Determine the [x, y] coordinate at the center of the cell enclosing the given text.  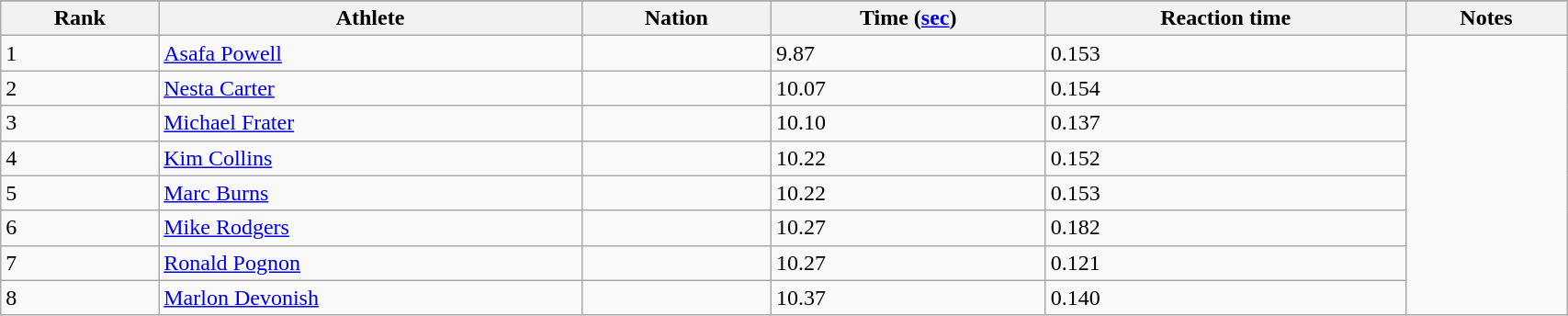
8 [80, 298]
Asafa Powell [371, 53]
0.140 [1225, 298]
4 [80, 158]
1 [80, 53]
Rank [80, 18]
Notes [1486, 18]
10.37 [908, 298]
Time (sec) [908, 18]
Nation [676, 18]
Reaction time [1225, 18]
0.154 [1225, 88]
Nesta Carter [371, 88]
Michael Frater [371, 123]
3 [80, 123]
Marc Burns [371, 193]
7 [80, 263]
Ronald Pognon [371, 263]
10.07 [908, 88]
0.121 [1225, 263]
2 [80, 88]
0.182 [1225, 228]
6 [80, 228]
10.10 [908, 123]
5 [80, 193]
Marlon Devonish [371, 298]
Kim Collins [371, 158]
9.87 [908, 53]
Athlete [371, 18]
0.137 [1225, 123]
Mike Rodgers [371, 228]
0.152 [1225, 158]
